Search for the cell housing the specified text and yield its [x, y] center coordinate. 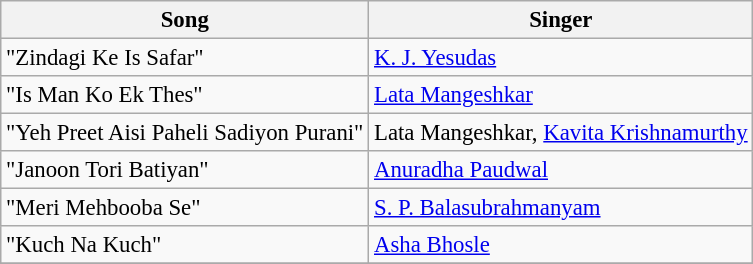
Singer [561, 20]
Lata Mangeshkar, Kavita Krishnamurthy [561, 133]
"Janoon Tori Batiyan" [185, 170]
"Meri Mehbooba Se" [185, 208]
"Is Man Ko Ek Thes" [185, 95]
Lata Mangeshkar [561, 95]
S. P. Balasubrahmanyam [561, 208]
"Kuch Na Kuch" [185, 245]
"Zindagi Ke Is Safar" [185, 58]
Anuradha Paudwal [561, 170]
Asha Bhosle [561, 245]
"Yeh Preet Aisi Paheli Sadiyon Purani" [185, 133]
Song [185, 20]
K. J. Yesudas [561, 58]
